Detect which cell encompasses the target text, then output its [X, Y] center coordinate. 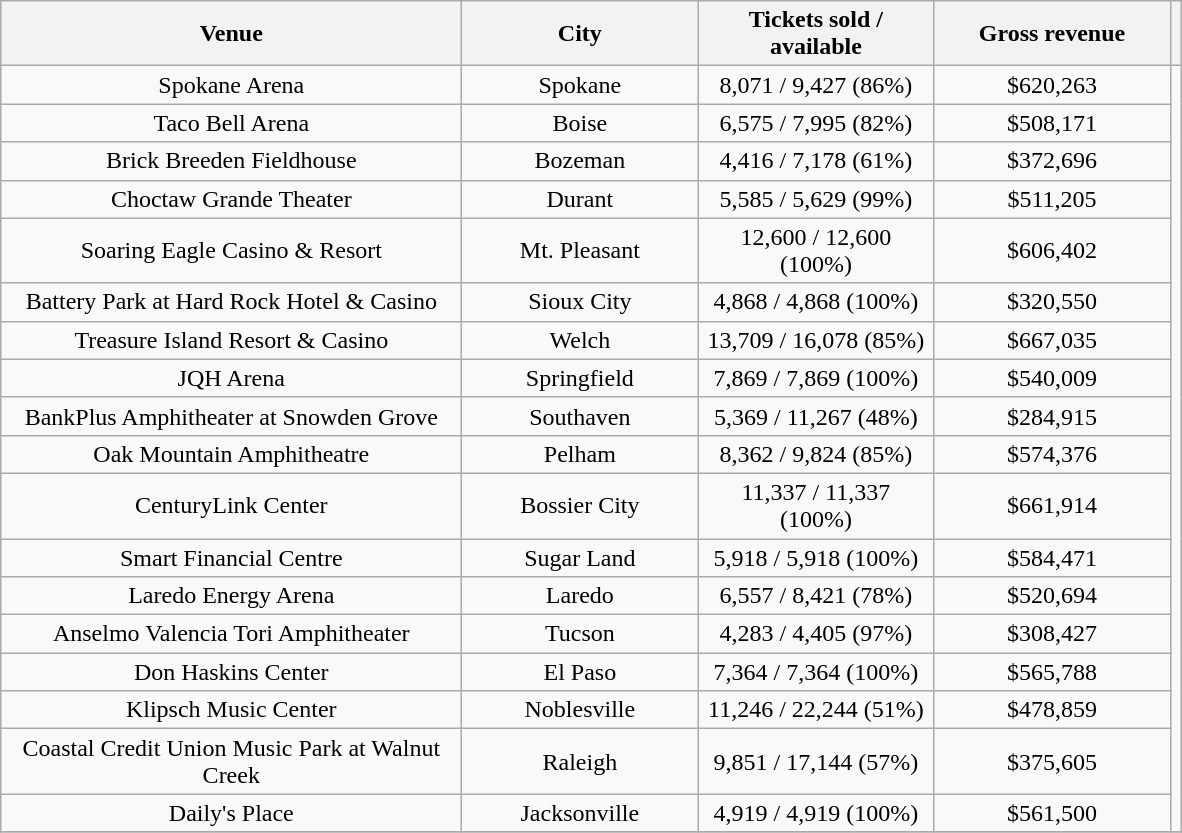
CenturyLink Center [232, 506]
11,246 / 22,244 (51%) [816, 710]
Gross revenue [1052, 34]
Tucson [580, 634]
$508,171 [1052, 123]
4,868 / 4,868 (100%) [816, 302]
Welch [580, 340]
11,337 / 11,337 (100%) [816, 506]
Spokane [580, 85]
Anselmo Valencia Tori Amphitheater [232, 634]
Mt. Pleasant [580, 250]
Raleigh [580, 762]
$584,471 [1052, 557]
Sugar Land [580, 557]
BankPlus Amphitheater at Snowden Grove [232, 416]
5,585 / 5,629 (99%) [816, 199]
Jacksonville [580, 813]
Southaven [580, 416]
$606,402 [1052, 250]
Daily's Place [232, 813]
JQH Arena [232, 378]
7,869 / 7,869 (100%) [816, 378]
Sioux City [580, 302]
$511,205 [1052, 199]
Don Haskins Center [232, 672]
Tickets sold / available [816, 34]
$667,035 [1052, 340]
4,416 / 7,178 (61%) [816, 161]
$540,009 [1052, 378]
8,362 / 9,824 (85%) [816, 454]
Taco Bell Arena [232, 123]
$520,694 [1052, 596]
Battery Park at Hard Rock Hotel & Casino [232, 302]
13,709 / 16,078 (85%) [816, 340]
$375,605 [1052, 762]
Smart Financial Centre [232, 557]
Venue [232, 34]
Klipsch Music Center [232, 710]
$620,263 [1052, 85]
$661,914 [1052, 506]
6,575 / 7,995 (82%) [816, 123]
12,600 / 12,600 (100%) [816, 250]
9,851 / 17,144 (57%) [816, 762]
Laredo [580, 596]
$561,500 [1052, 813]
4,283 / 4,405 (97%) [816, 634]
5,918 / 5,918 (100%) [816, 557]
Coastal Credit Union Music Park at Walnut Creek [232, 762]
$308,427 [1052, 634]
Durant [580, 199]
Soaring Eagle Casino & Resort [232, 250]
$565,788 [1052, 672]
$574,376 [1052, 454]
Laredo Energy Arena [232, 596]
City [580, 34]
$478,859 [1052, 710]
6,557 / 8,421 (78%) [816, 596]
Springfield [580, 378]
7,364 / 7,364 (100%) [816, 672]
Bozeman [580, 161]
El Paso [580, 672]
Treasure Island Resort & Casino [232, 340]
$372,696 [1052, 161]
Spokane Arena [232, 85]
$284,915 [1052, 416]
Oak Mountain Amphitheatre [232, 454]
$320,550 [1052, 302]
Noblesville [580, 710]
Boise [580, 123]
Pelham [580, 454]
Choctaw Grande Theater [232, 199]
8,071 / 9,427 (86%) [816, 85]
Bossier City [580, 506]
4,919 / 4,919 (100%) [816, 813]
Brick Breeden Fieldhouse [232, 161]
5,369 / 11,267 (48%) [816, 416]
